From the cell containing the given text, extract its center point as (x, y) coordinate. 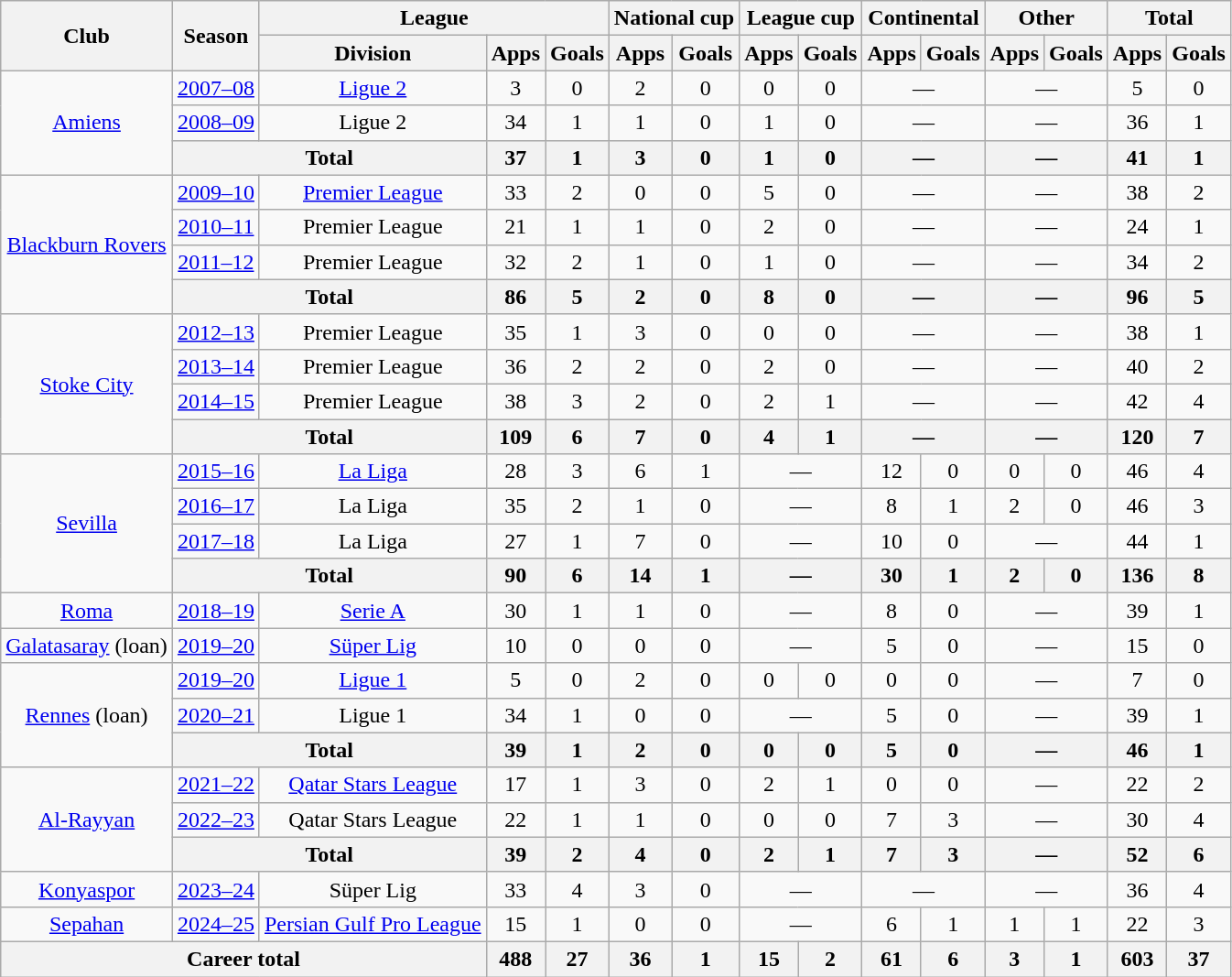
Persian Gulf Pro League (373, 924)
2024–25 (216, 924)
2023–24 (216, 889)
40 (1137, 366)
League (434, 18)
2022–23 (216, 820)
90 (515, 576)
96 (1137, 297)
Serie A (373, 611)
Division (373, 53)
Sepahan (87, 924)
Rennes (loan) (87, 715)
17 (515, 785)
2010–11 (216, 227)
League cup (801, 18)
Konyaspor (87, 889)
42 (1137, 401)
44 (1137, 541)
61 (892, 959)
120 (1137, 437)
488 (515, 959)
2009–10 (216, 192)
Stoke City (87, 384)
28 (515, 472)
2011–12 (216, 262)
24 (1137, 227)
2018–19 (216, 611)
14 (640, 576)
603 (1137, 959)
Career total (243, 959)
Amiens (87, 123)
109 (515, 437)
2014–15 (216, 401)
12 (892, 472)
Season (216, 36)
Club (87, 36)
Blackburn Rovers (87, 244)
2015–16 (216, 472)
National cup (674, 18)
Sevilla (87, 524)
Roma (87, 611)
2012–13 (216, 331)
86 (515, 297)
2021–22 (216, 785)
2007–08 (216, 88)
21 (515, 227)
41 (1137, 157)
2008–09 (216, 123)
2020–21 (216, 715)
2016–17 (216, 506)
32 (515, 262)
2013–14 (216, 366)
52 (1137, 854)
Other (1046, 18)
Al-Rayyan (87, 820)
Continental (924, 18)
Galatasaray (loan) (87, 646)
136 (1137, 576)
2017–18 (216, 541)
